Detect which cell encompasses the target text, then output its [x, y] center coordinate. 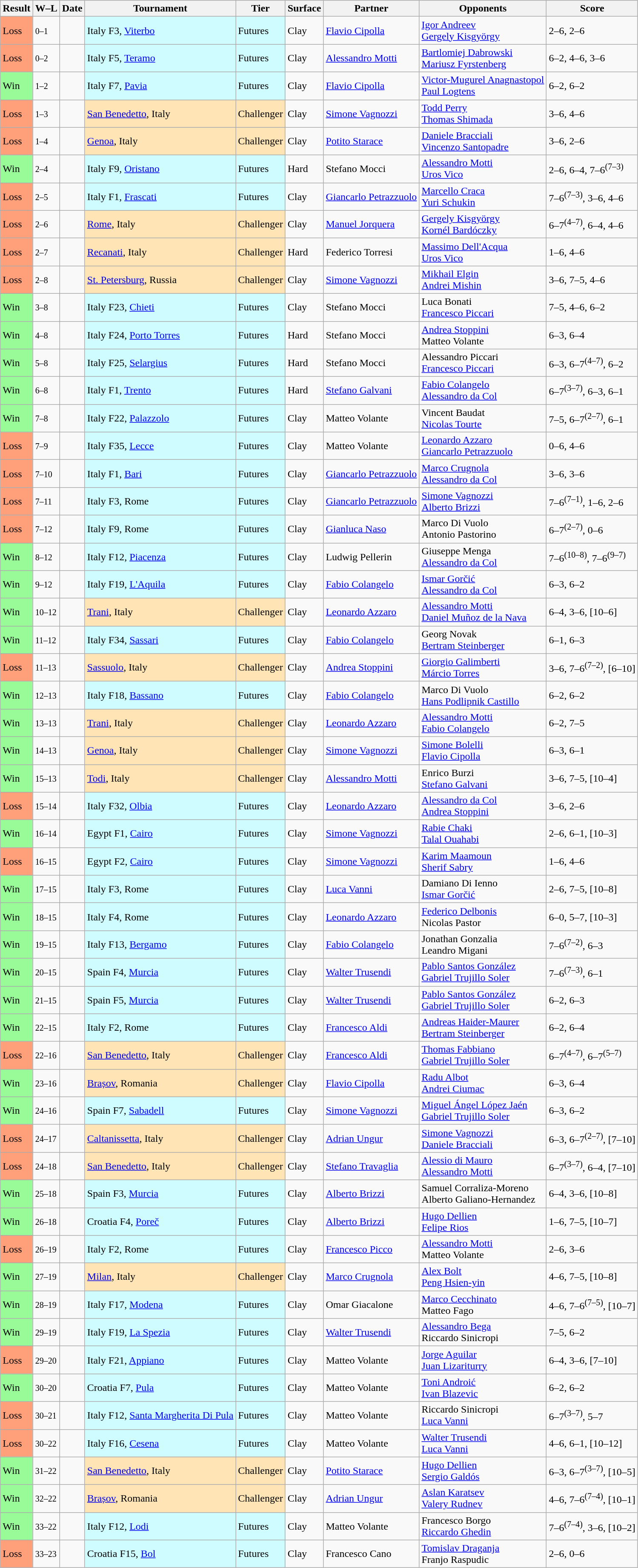
Spain F3, Murcia [160, 1194]
3–6, 7–6(7–2), [6–10] [592, 668]
Stefano Travaglia [371, 1166]
Gianluca Naso [371, 529]
27–19 [46, 1277]
Daniele Bracciali Vincenzo Santopadre [483, 141]
20–15 [46, 972]
12–13 [46, 695]
Radu Albot Andrei Ciumac [483, 1083]
30–20 [46, 1388]
6–7(3–7), 5–7 [592, 1415]
Egypt F2, Cairo [160, 862]
Italy F24, Porto Torres [160, 335]
7–6(10–8), 7–6(9–7) [592, 557]
9–12 [46, 584]
7–9 [46, 446]
6–8 [46, 391]
Result [17, 9]
Italy F1, Bari [160, 473]
Italy F23, Chieti [160, 307]
Giorgio Galimberti Márcio Torres [483, 668]
Federico Torresi [371, 252]
2–4 [46, 169]
Jorge Aguilar Juan Lizariturry [483, 1360]
6–7(2–7), 0–6 [592, 529]
Tomislav Draganja Franjo Raspudic [483, 1554]
Alessandro Piccari Francesco Piccari [483, 363]
Italy F25, Selargius [160, 363]
Italy F1, Trento [160, 391]
6–1, 6–3 [592, 639]
7–5, 6–7(2–7), 6–1 [592, 418]
3–6, 7–5, 4–6 [592, 279]
Italy F5, Teramo [160, 58]
Italy F3, Viterbo [160, 31]
Italy F17, Modena [160, 1304]
Thomas Fabbiano Gabriel Trujillo Soler [483, 1055]
2–8 [46, 279]
Italy F4, Rome [160, 917]
Igor Andreev Gergely Kisgyörgy [483, 31]
Surface [304, 9]
6–3, 6–7(4–7), 6–2 [592, 363]
Tournament [160, 9]
Omar Giacalone [371, 1304]
Rome, Italy [160, 224]
Francesco Cano [371, 1554]
Alessio di Mauro Alessandro Motti [483, 1166]
Partner [371, 9]
Italy F21, Appiano [160, 1360]
4–6, 7–5, [10–8] [592, 1277]
Massimo Dell'Acqua Uros Vico [483, 252]
Todd Perry Thomas Shimada [483, 113]
7–5, 4–6, 6–2 [592, 307]
29–20 [46, 1360]
Alessandro Bega Riccardo Sinicropi [483, 1333]
Walter Trusendi Luca Vanni [483, 1443]
4–8 [46, 335]
0–6, 4–6 [592, 446]
Giuseppe Menga Alessandro da Col [483, 557]
Alessandro Motti Uros Vico [483, 169]
16–14 [46, 834]
Alex Bolt Peng Hsien-yin [483, 1277]
17–15 [46, 889]
16–15 [46, 862]
14–13 [46, 750]
Todi, Italy [160, 778]
6–7(3–7), 6–3, 6–1 [592, 391]
Score [592, 9]
19–15 [46, 944]
2–5 [46, 197]
2–6 [46, 224]
15–14 [46, 806]
7–6(7–3), 3–6, 4–6 [592, 197]
32–22 [46, 1499]
Manuel Jorquera [371, 224]
Date [72, 9]
Egypt F1, Cairo [160, 834]
Italy F16, Cesena [160, 1443]
Italy F12, Piacenza [160, 557]
2–7 [46, 252]
Samuel Corraliza-Moreno Alberto Galiano-Hernandez [483, 1194]
St. Petersburg, Russia [160, 279]
22–16 [46, 1055]
Italy F12, Lodi [160, 1526]
Simone Bolelli Flavio Cipolla [483, 750]
6–4, 3–6, [10–8] [592, 1194]
6–2, 6–4 [592, 1028]
23–16 [46, 1083]
6–3, 6–7(3–7), [10–5] [592, 1471]
24–16 [46, 1110]
3–6, 7–5, [10–4] [592, 778]
Leonardo Azzaro Giancarlo Petrazzuolo [483, 446]
Italy F9, Oristano [160, 169]
10–12 [46, 612]
Italy F9, Rome [160, 529]
2–6, 0–6 [592, 1554]
7–6(7–3), 6–1 [592, 972]
Croatia F4, Poreč [160, 1221]
Bartlomiej Dabrowski Mariusz Fyrstenberg [483, 58]
Alessandro da Col Andrea Stoppini [483, 806]
Stefano Galvani [371, 391]
31–22 [46, 1471]
Luca Vanni [371, 889]
4–6, 7–6(7–4), [10–1] [592, 1499]
30–22 [46, 1443]
6–4, 3–6, [7–10] [592, 1360]
Sassuolo, Italy [160, 668]
Simone Vagnozzi Alberto Brizzi [483, 502]
Luca Bonati Francesco Piccari [483, 307]
Andrea Stoppini Matteo Volante [483, 335]
8–12 [46, 557]
7–6(7–2), 6–3 [592, 944]
6–3, 6–7(2–7), [7–10] [592, 1138]
1–3 [46, 113]
Italy F13, Bergamo [160, 944]
Vincent Baudat Nicolas Tourte [483, 418]
Italy F32, Olbia [160, 806]
7–8 [46, 418]
22–15 [46, 1028]
Spain F4, Murcia [160, 972]
Riccardo Sinicropi Luca Vanni [483, 1415]
11–13 [46, 668]
Miguel Ángel López Jaén Gabriel Trujillo Soler [483, 1110]
7–10 [46, 473]
Italy F35, Lecce [160, 446]
3–8 [46, 307]
1–6, 7–5, [10–7] [592, 1221]
11–12 [46, 639]
W–L [46, 9]
26–18 [46, 1221]
Enrico Burzi Stefano Galvani [483, 778]
Italy F7, Pavia [160, 86]
Marco Di Vuolo Hans Podlipnik Castillo [483, 695]
Marcello Craca Yuri Schukin [483, 197]
2–6, 6–1, [10–3] [592, 834]
6–0, 5–7, [10–3] [592, 917]
Victor-Mugurel Anagnastopol Paul Logtens [483, 86]
Spain F5, Murcia [160, 1000]
Italy F18, Bassano [160, 695]
5–8 [46, 363]
7–6(7–1), 1–6, 2–6 [592, 502]
0–2 [46, 58]
Marco Crugnola [371, 1277]
Alessandro Motti Matteo Volante [483, 1249]
7–11 [46, 502]
1–4 [46, 141]
Georg Novak Bertram Steinberger [483, 639]
6–7(3–7), 6–4, [7–10] [592, 1166]
24–17 [46, 1138]
Caltanissetta, Italy [160, 1138]
24–18 [46, 1166]
Recanati, Italy [160, 252]
Simone Vagnozzi Daniele Bracciali [483, 1138]
6–7(4–7), 6–7(5–7) [592, 1055]
Alessandro Motti Daniel Muñoz de la Nava [483, 612]
Damiano Di Ienno Ismar Gorčić [483, 889]
29–19 [46, 1333]
Jonathan Gonzalia Leandro Migani [483, 944]
Andreas Haider-Maurer Bertram Steinberger [483, 1028]
Hugo Dellien Sergio Galdós [483, 1471]
Marco Crugnola Alessandro da Col [483, 473]
30–21 [46, 1415]
Andrea Stoppini [371, 668]
6–7(4–7), 6–4, 4–6 [592, 224]
6–2, 4–6, 3–6 [592, 58]
6–4, 3–6, [10–6] [592, 612]
Italy F19, L'Aquila [160, 584]
Toni Androić Ivan Blazevic [483, 1388]
3–6, 3–6 [592, 473]
Marco Di Vuolo Antonio Pastorino [483, 529]
2–6, 6–4, 7–6(7–3) [592, 169]
7–6(7–4), 3–6, [10–2] [592, 1526]
Tier [260, 9]
Ismar Gorčić Alessandro da Col [483, 584]
Ludwig Pellerin [371, 557]
Alessandro Motti Fabio Colangelo [483, 723]
Italy F19, La Spezia [160, 1333]
21–15 [46, 1000]
Croatia F7, Pula [160, 1388]
Hugo Dellien Felipe Rios [483, 1221]
Marco Cecchinato Matteo Fago [483, 1304]
Aslan Karatsev Valery Rudnev [483, 1499]
Gergely Kisgyörgy Kornél Bardóczky [483, 224]
3–6, 4–6 [592, 113]
Italy F12, Santa Margherita Di Pula [160, 1415]
6–2, 7–5 [592, 723]
4–6, 6–1, [10–12] [592, 1443]
18–15 [46, 917]
4–6, 7–6(7–5), [10–7] [592, 1304]
Fabio Colangelo Alessandro da Col [483, 391]
0–1 [46, 31]
1–2 [46, 86]
26–19 [46, 1249]
6–3, 6–1 [592, 750]
2–6, 7–5, [10–8] [592, 889]
Italy F1, Frascati [160, 197]
Mikhail Elgin Andrei Mishin [483, 279]
25–18 [46, 1194]
Karim Maamoun Sherif Sabry [483, 862]
33–23 [46, 1554]
Federico Delbonis Nicolas Pastor [483, 917]
2–6, 3–6 [592, 1249]
33–22 [46, 1526]
7–5, 6–2 [592, 1333]
Italy F22, Palazzolo [160, 418]
Rabie Chaki Talal Ouahabi [483, 834]
2–6, 2–6 [592, 31]
Francesco Borgo Riccardo Ghedin [483, 1526]
Spain F7, Sabadell [160, 1110]
15–13 [46, 778]
Francesco Picco [371, 1249]
7–12 [46, 529]
28–19 [46, 1304]
Croatia F15, Bol [160, 1554]
13–13 [46, 723]
Opponents [483, 9]
Milan, Italy [160, 1277]
Italy F34, Sassari [160, 639]
6–2, 6–3 [592, 1000]
